Capture the cell that displays the provided text and extract its [x, y] central coordinate. 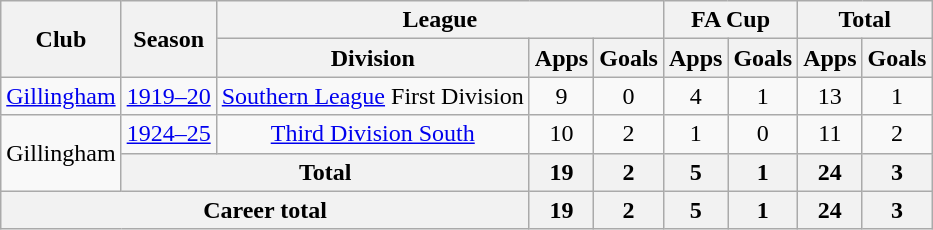
9 [561, 96]
Club [61, 39]
Division [372, 58]
10 [561, 134]
League [440, 20]
4 [695, 96]
1919–20 [168, 96]
1924–25 [168, 134]
Season [168, 39]
11 [830, 134]
Southern League First Division [372, 96]
FA Cup [730, 20]
13 [830, 96]
Third Division South [372, 134]
Career total [266, 210]
